Capture the cell that displays the provided text and extract its (x, y) central coordinate. 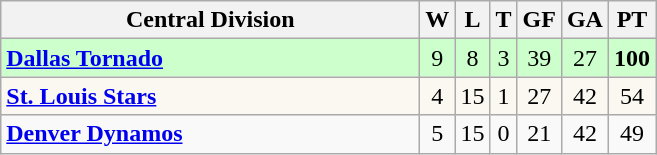
3 (504, 58)
St. Louis Stars (210, 96)
9 (438, 58)
Dallas Tornado (210, 58)
GA (584, 20)
21 (539, 134)
GF (539, 20)
100 (632, 58)
PT (632, 20)
5 (438, 134)
49 (632, 134)
Denver Dynamos (210, 134)
1 (504, 96)
8 (472, 58)
4 (438, 96)
0 (504, 134)
Central Division (210, 20)
T (504, 20)
54 (632, 96)
39 (539, 58)
W (438, 20)
L (472, 20)
